Determine the (x, y) coordinate at the center of the cell enclosing the given text.  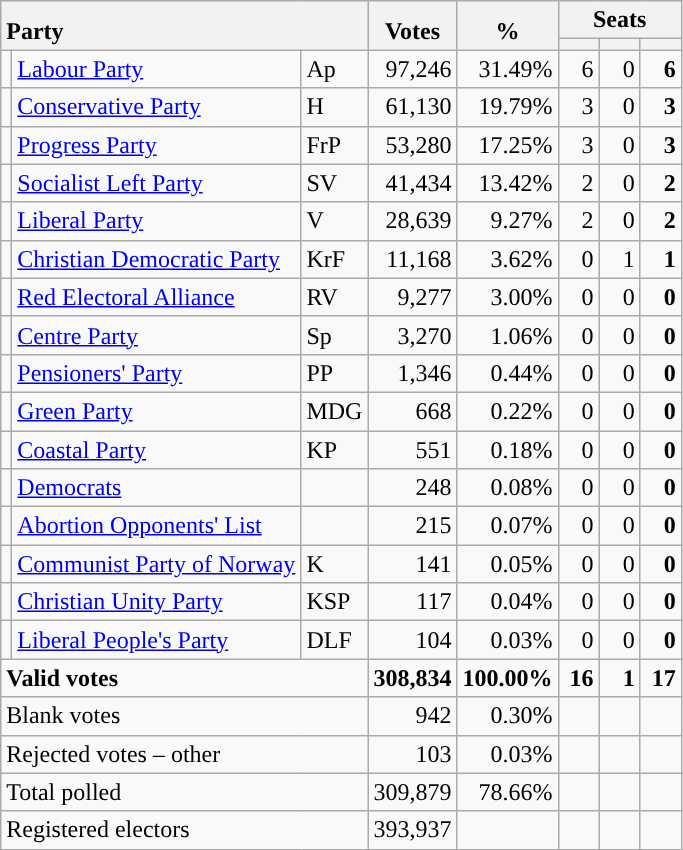
0.07% (508, 526)
Registered electors (184, 830)
3,270 (412, 335)
13.42% (508, 183)
104 (412, 640)
0.05% (508, 564)
0.04% (508, 602)
KP (334, 449)
17 (660, 678)
53,280 (412, 145)
308,834 (412, 678)
Total polled (184, 792)
KrF (334, 259)
MDG (334, 411)
Abortion Opponents' List (156, 526)
SV (334, 183)
103 (412, 754)
551 (412, 449)
100.00% (508, 678)
Centre Party (156, 335)
Conservative Party (156, 107)
9,277 (412, 297)
248 (412, 488)
3.62% (508, 259)
117 (412, 602)
RV (334, 297)
Christian Democratic Party (156, 259)
Coastal Party (156, 449)
28,639 (412, 221)
78.66% (508, 792)
Sp (334, 335)
668 (412, 411)
31.49% (508, 69)
11,168 (412, 259)
Liberal Party (156, 221)
9.27% (508, 221)
Labour Party (156, 69)
0.18% (508, 449)
942 (412, 716)
V (334, 221)
1.06% (508, 335)
FrP (334, 145)
Pensioners' Party (156, 373)
41,434 (412, 183)
Seats (620, 20)
1,346 (412, 373)
0.44% (508, 373)
DLF (334, 640)
K (334, 564)
Progress Party (156, 145)
393,937 (412, 830)
Party (184, 26)
61,130 (412, 107)
0.30% (508, 716)
Blank votes (184, 716)
16 (578, 678)
141 (412, 564)
Liberal People's Party (156, 640)
0.08% (508, 488)
% (508, 26)
Valid votes (184, 678)
Communist Party of Norway (156, 564)
97,246 (412, 69)
215 (412, 526)
Christian Unity Party (156, 602)
Democrats (156, 488)
17.25% (508, 145)
Rejected votes – other (184, 754)
Socialist Left Party (156, 183)
PP (334, 373)
Votes (412, 26)
3.00% (508, 297)
19.79% (508, 107)
KSP (334, 602)
H (334, 107)
Green Party (156, 411)
0.22% (508, 411)
Ap (334, 69)
309,879 (412, 792)
Red Electoral Alliance (156, 297)
